Search for the cell housing the specified text and yield its (x, y) center coordinate. 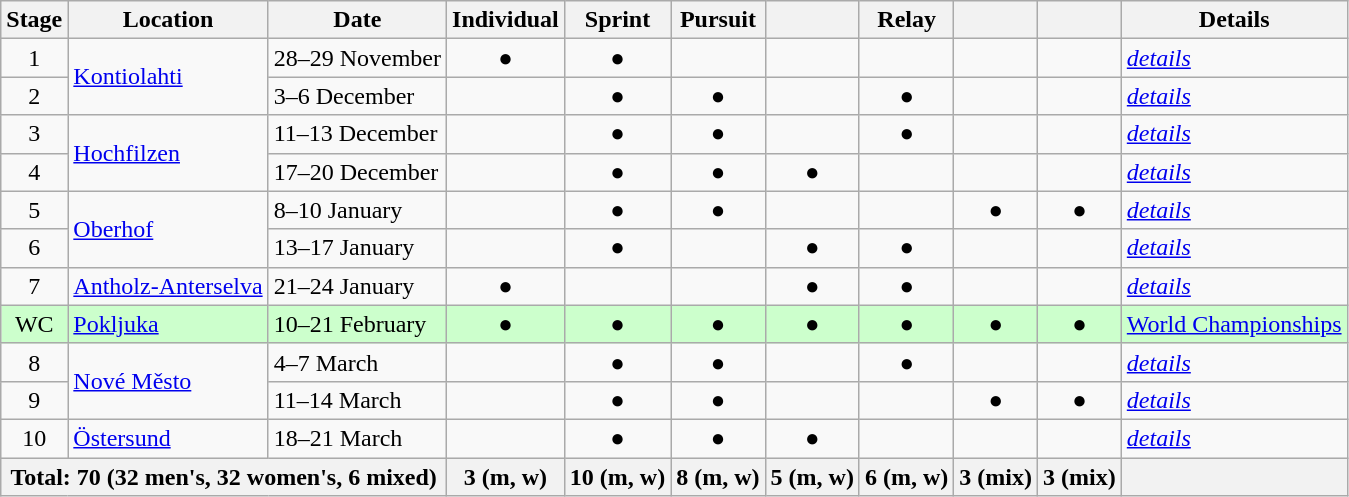
28–29 November (357, 58)
Antholz-Anterselva (168, 286)
Date (357, 20)
10 (m, w) (617, 477)
5 (m, w) (812, 477)
9 (34, 400)
Relay (906, 20)
Pursuit (718, 20)
Location (168, 20)
10 (34, 438)
10–21 February (357, 324)
1 (34, 58)
Hochfilzen (168, 153)
5 (34, 210)
3 (m, w) (506, 477)
World Championships (1234, 324)
3 (34, 134)
2 (34, 96)
11–14 March (357, 400)
3–6 December (357, 96)
21–24 January (357, 286)
18–21 March (357, 438)
13–17 January (357, 248)
Stage (34, 20)
Oberhof (168, 229)
7 (34, 286)
8 (m, w) (718, 477)
WC (34, 324)
Nové Město (168, 381)
Pokljuka (168, 324)
8–10 January (357, 210)
6 (m, w) (906, 477)
4 (34, 172)
11–13 December (357, 134)
17–20 December (357, 172)
6 (34, 248)
4–7 March (357, 362)
Individual (506, 20)
Sprint (617, 20)
Östersund (168, 438)
Total: 70 (32 men's, 32 women's, 6 mixed) (224, 477)
8 (34, 362)
Details (1234, 20)
Kontiolahti (168, 77)
